Find where the given text appears and provide that cell's center as (x, y) coordinate. 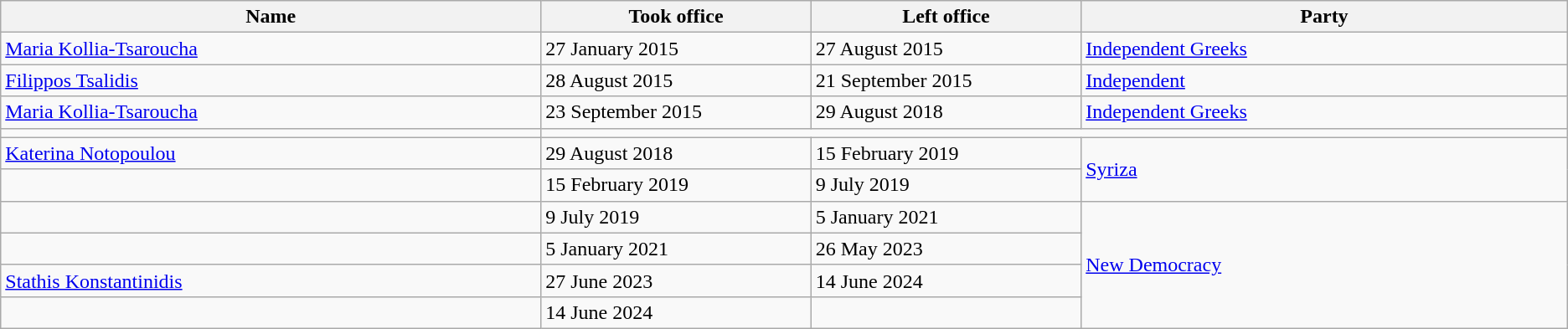
21 September 2015 (946, 80)
27 August 2015 (946, 49)
23 September 2015 (676, 112)
Independent (1325, 80)
New Democracy (1325, 265)
Name (271, 17)
Filippos Tsalidis (271, 80)
Left office (946, 17)
26 May 2023 (946, 249)
27 June 2023 (676, 280)
Took office (676, 17)
Stathis Konstantinidis (271, 280)
27 January 2015 (676, 49)
Katerina Notopoulou (271, 153)
28 August 2015 (676, 80)
Party (1325, 17)
Syriza (1325, 169)
